Locate the cell with the specified text and output its (X, Y) center coordinate. 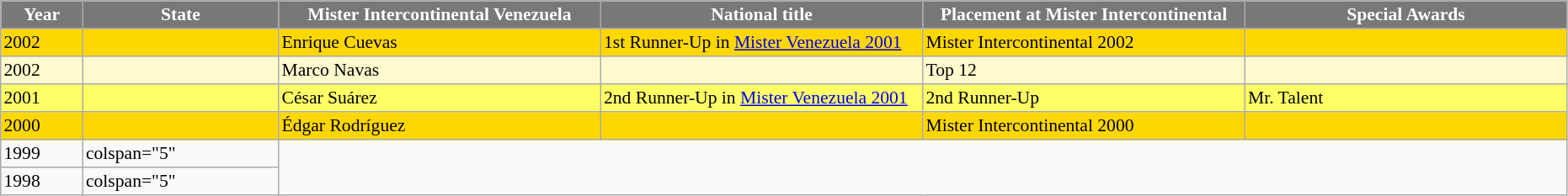
State (180, 15)
Édgar Rodríguez (440, 126)
2001 (42, 98)
National title (761, 15)
1999 (42, 153)
Special Awards (1405, 15)
Year (42, 15)
Enrique Cuevas (440, 42)
1st Runner-Up in Mister Venezuela 2001 (761, 42)
2nd Runner-Up in Mister Venezuela 2001 (761, 98)
Mister Intercontinental 2002 (1084, 42)
1998 (42, 182)
2nd Runner-Up (1084, 98)
Marco Navas (440, 71)
Mr. Talent (1405, 98)
Mister Intercontinental 2000 (1084, 126)
2000 (42, 126)
Top 12 (1084, 71)
Mister Intercontinental Venezuela (440, 15)
Placement at Mister Intercontinental (1084, 15)
César Suárez (440, 98)
